Detect which cell encompasses the target text, then output its (X, Y) center coordinate. 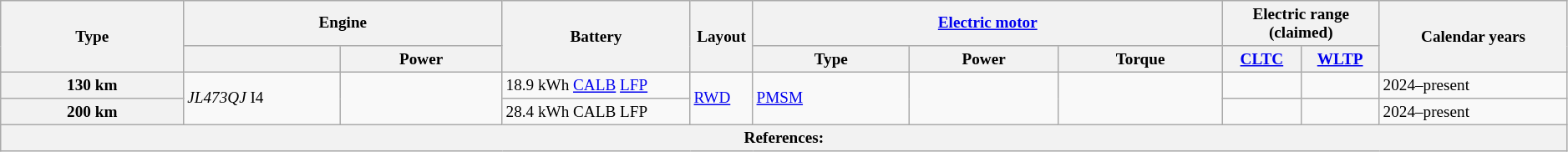
JL473QJ I4 (262, 99)
CLTC (1262, 59)
Engine (343, 23)
RWD (722, 99)
Calendar years (1474, 37)
Electric motor (987, 23)
PMSM (831, 99)
130 km (92, 85)
200 km (92, 112)
28.4 kWh CALB LFP (596, 112)
WLTP (1340, 59)
Torque (1141, 59)
Layout (722, 37)
Electric range (claimed) (1302, 23)
18.9 kWh CALB LFP (596, 85)
References: (784, 139)
Battery (596, 37)
